Search for the cell housing the specified text and yield its (X, Y) center coordinate. 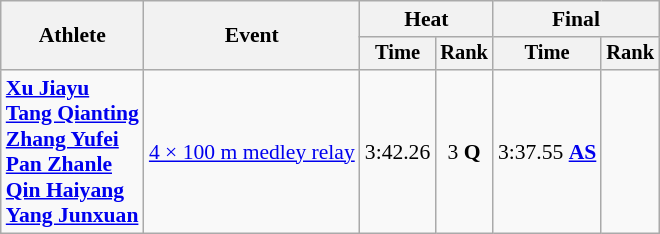
3:42.26 (398, 152)
Event (252, 36)
4 × 100 m medley relay (252, 152)
Final (576, 19)
Heat (426, 19)
3:37.55 AS (547, 152)
Athlete (72, 36)
3 Q (464, 152)
Xu JiayuTang QiantingZhang YufeiPan ZhanleQin HaiyangYang Junxuan (72, 152)
